Search for the cell housing the specified text and yield its (X, Y) center coordinate. 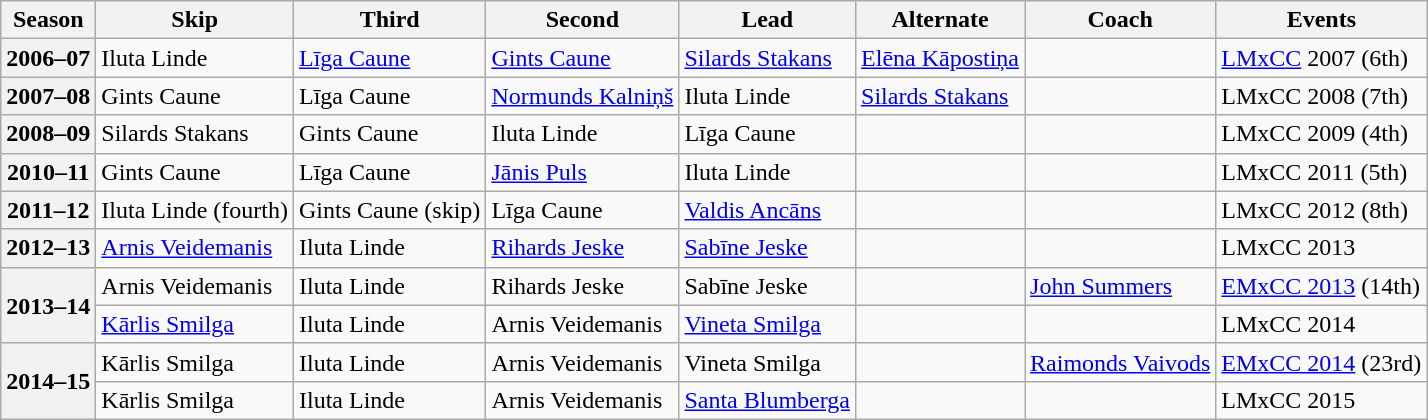
Lead (768, 20)
Second (582, 20)
John Summers (1120, 286)
EMxCC 2014 (23rd) (1322, 362)
Gints Caune (skip) (389, 210)
LMxCC 2009 (4th) (1322, 134)
LMxCC 2011 (5th) (1322, 172)
Raimonds Vaivods (1120, 362)
LMxCC 2015 (1322, 400)
2014–15 (48, 381)
Coach (1120, 20)
2010–11 (48, 172)
Jānis Puls (582, 172)
Santa Blumberga (768, 400)
2013–14 (48, 305)
LMxCC 2014 (1322, 324)
2007–08 (48, 96)
Alternate (940, 20)
2006–07 (48, 58)
Valdis Ancāns (768, 210)
Iluta Linde (fourth) (195, 210)
Skip (195, 20)
Events (1322, 20)
EMxCC 2013 (14th) (1322, 286)
2008–09 (48, 134)
2011–12 (48, 210)
LMxCC 2007 (6th) (1322, 58)
2012–13 (48, 248)
LMxCC 2012 (8th) (1322, 210)
Season (48, 20)
Elēna Kāpostiņa (940, 58)
Third (389, 20)
LMxCC 2008 (7th) (1322, 96)
Normunds Kalniņš (582, 96)
LMxCC 2013 (1322, 248)
